Identify which cell holds the provided text, then report its [X, Y] central coordinate. 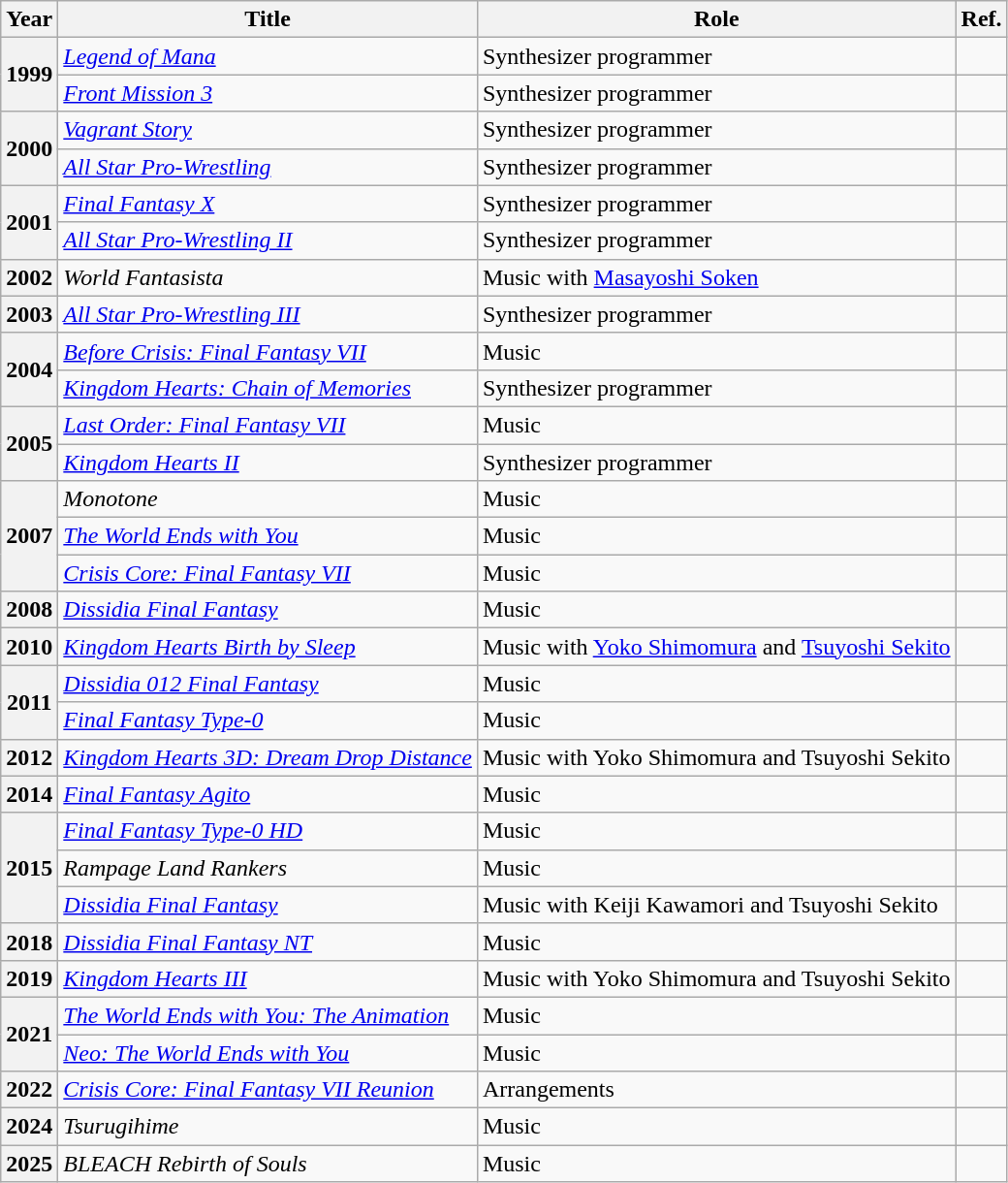
The World Ends with You [268, 536]
2024 [29, 1127]
Front Mission 3 [268, 93]
Crisis Core: Final Fantasy VII [268, 573]
2010 [29, 647]
2003 [29, 314]
Kingdom Hearts III [268, 978]
Last Order: Final Fantasy VII [268, 425]
2014 [29, 794]
Arrangements [716, 1090]
2007 [29, 536]
All Star Pro-Wrestling [268, 167]
Music with Masayoshi Soken [716, 277]
2025 [29, 1164]
Final Fantasy X [268, 204]
Ref. [981, 19]
2002 [29, 277]
Final Fantasy Type-0 HD [268, 831]
Neo: The World Ends with You [268, 1052]
2019 [29, 978]
Dissidia Final Fantasy NT [268, 942]
Tsurugihime [268, 1127]
2011 [29, 702]
BLEACH Rebirth of Souls [268, 1164]
Year [29, 19]
Kingdom Hearts Birth by Sleep [268, 647]
All Star Pro-Wrestling III [268, 314]
2005 [29, 443]
Kingdom Hearts: Chain of Memories [268, 388]
Kingdom Hearts 3D: Dream Drop Distance [268, 757]
1999 [29, 75]
2001 [29, 222]
Dissidia 012 Final Fantasy [268, 684]
Role [716, 19]
Legend of Mana [268, 56]
2022 [29, 1090]
2008 [29, 610]
Monotone [268, 499]
Final Fantasy Agito [268, 794]
2015 [29, 868]
The World Ends with You: The Animation [268, 1015]
Kingdom Hearts II [268, 463]
2000 [29, 148]
All Star Pro-Wrestling II [268, 240]
Final Fantasy Type-0 [268, 720]
2021 [29, 1034]
2018 [29, 942]
2004 [29, 369]
Before Crisis: Final Fantasy VII [268, 351]
2012 [29, 757]
Rampage Land Rankers [268, 868]
Music with Keiji Kawamori and Tsuyoshi Sekito [716, 905]
World Fantasista [268, 277]
Crisis Core: Final Fantasy VII Reunion [268, 1090]
Vagrant Story [268, 130]
Title [268, 19]
